Locate the cell with the specified text and output its [X, Y] center coordinate. 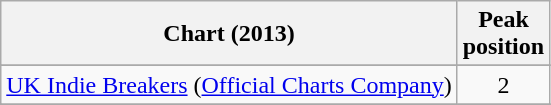
2 [503, 85]
Peakposition [503, 34]
UK Indie Breakers (Official Charts Company) [229, 85]
Chart (2013) [229, 34]
